Identify which cell holds the provided text, then report its [x, y] central coordinate. 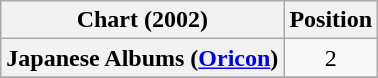
Position [331, 20]
2 [331, 58]
Japanese Albums (Oricon) [142, 58]
Chart (2002) [142, 20]
